From the cell containing the given text, extract its center point as (x, y) coordinate. 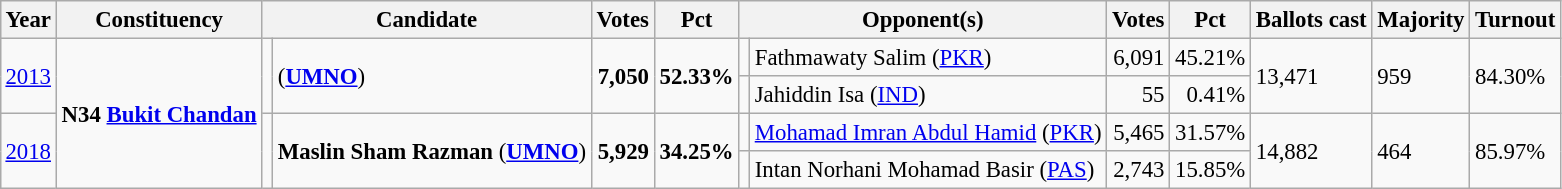
Turnout (1516, 20)
6,091 (1138, 57)
0.41% (1210, 95)
2018 (28, 152)
31.57% (1210, 133)
84.30% (1516, 76)
45.21% (1210, 57)
14,882 (1312, 152)
85.97% (1516, 152)
Mohamad Imran Abdul Hamid (PKR) (928, 133)
52.33% (696, 76)
Opponent(s) (923, 20)
5,929 (622, 152)
2,743 (1138, 170)
Fathmawaty Salim (PKR) (928, 57)
Candidate (426, 20)
2013 (28, 76)
7,050 (622, 76)
N34 Bukit Chandan (159, 113)
959 (1421, 76)
464 (1421, 152)
Ballots cast (1312, 20)
(UMNO) (432, 76)
34.25% (696, 152)
Maslin Sham Razman (UMNO) (432, 152)
Majority (1421, 20)
Year (28, 20)
55 (1138, 95)
5,465 (1138, 133)
15.85% (1210, 170)
Constituency (159, 20)
Intan Norhani Mohamad Basir (PAS) (928, 170)
13,471 (1312, 76)
Jahiddin Isa (IND) (928, 95)
